For the text-containing cell, return its midpoint in (X, Y) coordinate format. 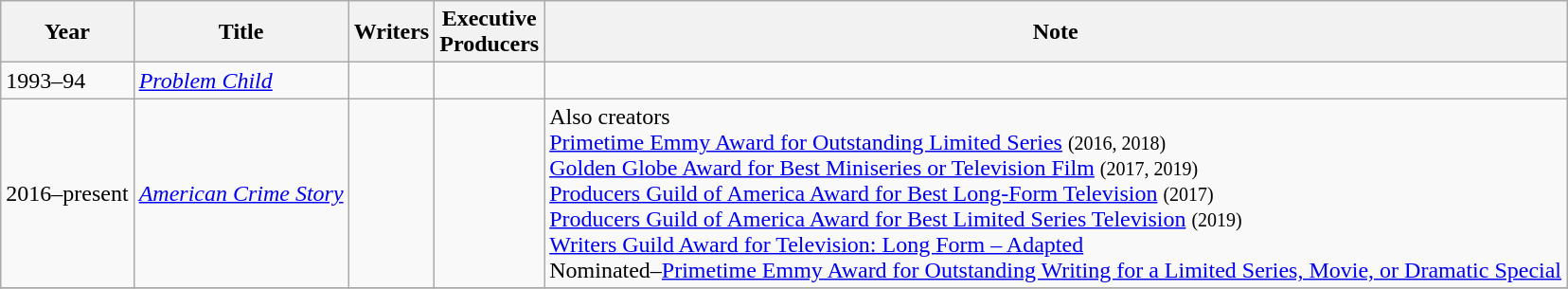
Note (1056, 32)
2016–present (67, 193)
Problem Child (241, 81)
Year (67, 32)
1993–94 (67, 81)
Title (241, 32)
ExecutiveProducers (490, 32)
American Crime Story (241, 193)
Writers (392, 32)
